Return [X, Y] of the center of cell containing provided text 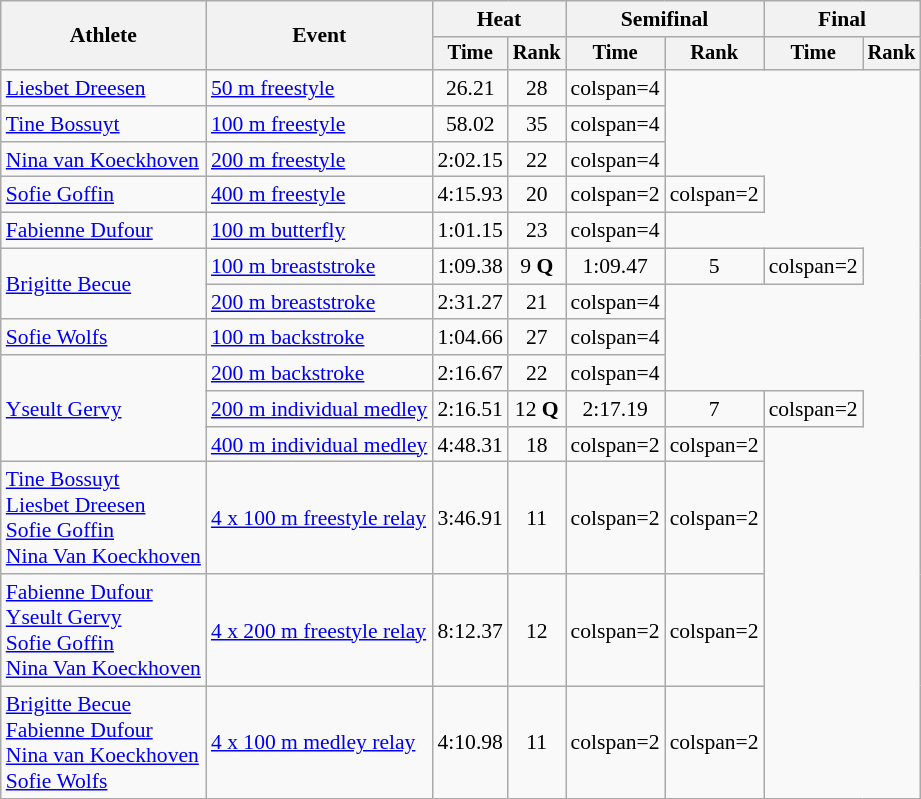
4:48.31 [470, 445]
4 x 200 m freestyle relay [320, 630]
2:17.19 [616, 409]
27 [537, 338]
2:16.67 [470, 373]
Athlete [104, 36]
100 m breaststroke [320, 267]
2:31.27 [470, 302]
Fabienne Dufour [104, 231]
23 [537, 231]
4:15.93 [470, 195]
Liesbet Dreesen [104, 88]
200 m freestyle [320, 160]
1:09.38 [470, 267]
4 x 100 m medley relay [320, 743]
28 [537, 88]
12 [537, 630]
Tine Bossuyt [104, 124]
35 [537, 124]
200 m breaststroke [320, 302]
3:46.91 [470, 518]
Brigitte Becue Fabienne Dufour Nina van Koeckhoven Sofie Wolfs [104, 743]
100 m butterfly [320, 231]
100 m backstroke [320, 338]
18 [537, 445]
Final [842, 19]
200 m backstroke [320, 373]
2:16.51 [470, 409]
26.21 [470, 88]
20 [537, 195]
Semifinal [665, 19]
Brigitte Becue [104, 284]
Heat [498, 19]
58.02 [470, 124]
100 m freestyle [320, 124]
9 Q [537, 267]
4 x 100 m freestyle relay [320, 518]
1:01.15 [470, 231]
2:02.15 [470, 160]
Fabienne DufourYseult GervySofie GoffinNina Van Koeckhoven [104, 630]
1:04.66 [470, 338]
21 [537, 302]
5 [714, 267]
50 m freestyle [320, 88]
12 Q [537, 409]
7 [714, 409]
Yseult Gervy [104, 408]
Nina van Koeckhoven [104, 160]
Sofie Goffin [104, 195]
Sofie Wolfs [104, 338]
Tine BossuytLiesbet DreesenSofie GoffinNina Van Koeckhoven [104, 518]
1:09.47 [616, 267]
4:10.98 [470, 743]
400 m freestyle [320, 195]
Event [320, 36]
400 m individual medley [320, 445]
8:12.37 [470, 630]
200 m individual medley [320, 409]
